Provide the (X, Y) coordinate of the cell's center where the given text is located.  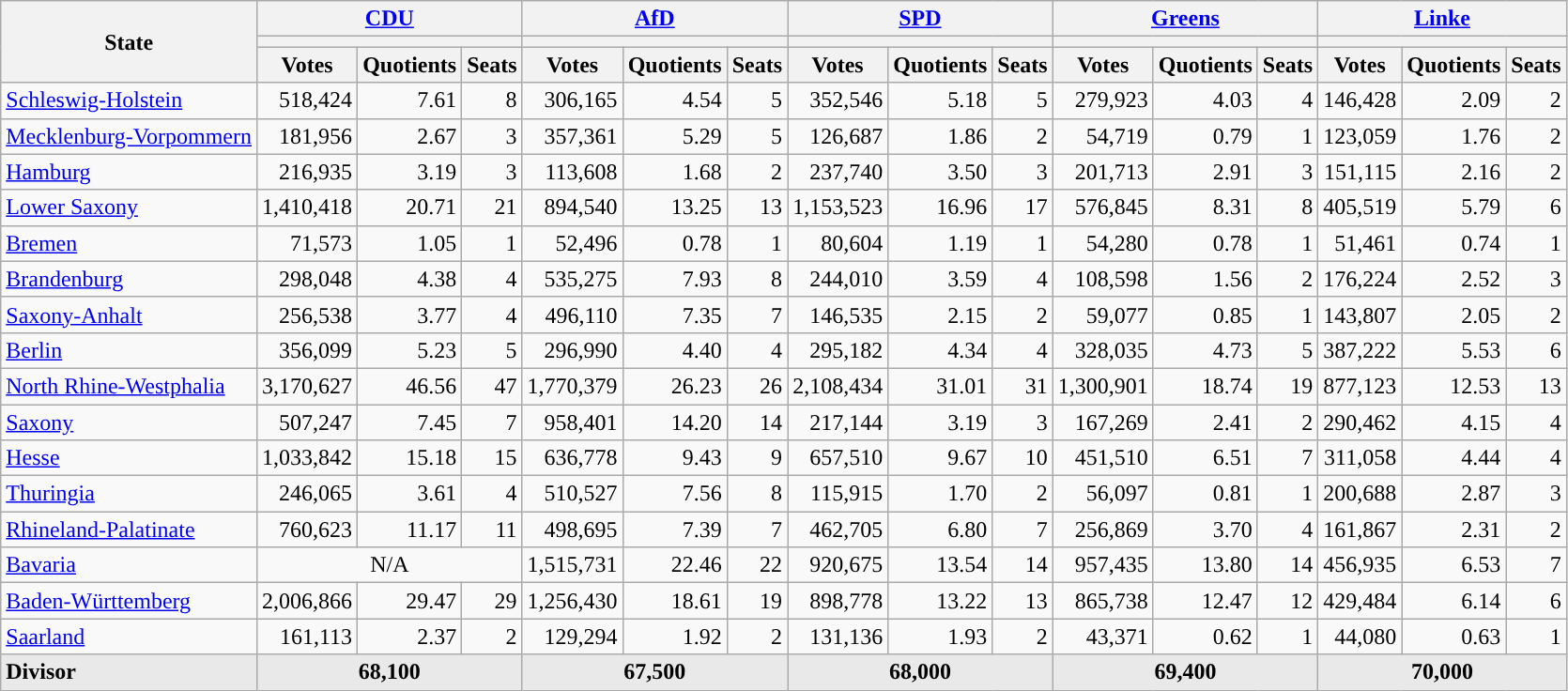
18.61 (674, 601)
6.53 (1453, 565)
1,515,731 (573, 565)
47 (492, 386)
29 (492, 601)
2.16 (1453, 172)
4.34 (941, 350)
Thuringia (130, 494)
2.87 (1453, 494)
167,269 (1102, 422)
462,705 (838, 530)
8.31 (1206, 207)
290,462 (1360, 422)
161,113 (308, 637)
Saarland (130, 637)
68,100 (391, 672)
Hamburg (130, 172)
Linke (1442, 19)
Divisor (130, 672)
69,400 (1185, 672)
12 (1287, 601)
43,371 (1102, 637)
0.85 (1206, 315)
31 (1022, 386)
54,719 (1102, 136)
Brandenburg (130, 279)
59,077 (1102, 315)
456,935 (1360, 565)
SPD (920, 19)
2.67 (409, 136)
518,424 (308, 100)
129,294 (573, 637)
26.23 (674, 386)
0.63 (1453, 637)
4.40 (674, 350)
498,695 (573, 530)
279,923 (1102, 100)
2,108,434 (838, 386)
9.67 (941, 458)
246,065 (308, 494)
216,935 (308, 172)
Bremen (130, 243)
920,675 (838, 565)
123,059 (1360, 136)
2,006,866 (308, 601)
3.70 (1206, 530)
80,604 (838, 243)
507,247 (308, 422)
13.54 (941, 565)
CDU (391, 19)
387,222 (1360, 350)
7.61 (409, 100)
5.29 (674, 136)
1.86 (941, 136)
0.62 (1206, 637)
295,182 (838, 350)
146,535 (838, 315)
Saxony-Anhalt (130, 315)
176,224 (1360, 279)
958,401 (573, 422)
7.56 (674, 494)
451,510 (1102, 458)
3.50 (941, 172)
429,484 (1360, 601)
1,033,842 (308, 458)
12.53 (1453, 386)
71,573 (308, 243)
1,256,430 (573, 601)
2.31 (1453, 530)
201,713 (1102, 172)
865,738 (1102, 601)
576,845 (1102, 207)
357,361 (573, 136)
296,990 (573, 350)
115,915 (838, 494)
68,000 (920, 672)
2.91 (1206, 172)
4.03 (1206, 100)
5.53 (1453, 350)
70,000 (1442, 672)
51,461 (1360, 243)
15.18 (409, 458)
11 (492, 530)
298,048 (308, 279)
2.52 (1453, 279)
311,058 (1360, 458)
535,275 (573, 279)
200,688 (1360, 494)
6.80 (941, 530)
North Rhine-Westphalia (130, 386)
2.05 (1453, 315)
6.51 (1206, 458)
AfD (655, 19)
352,546 (838, 100)
405,519 (1360, 207)
Mecklenburg-Vorpommern (130, 136)
161,867 (1360, 530)
636,778 (573, 458)
56,097 (1102, 494)
1,153,523 (838, 207)
2.41 (1206, 422)
143,807 (1360, 315)
4.38 (409, 279)
256,538 (308, 315)
1.92 (674, 637)
13.22 (941, 601)
1.70 (941, 494)
1.56 (1206, 279)
131,136 (838, 637)
7.45 (409, 422)
Schleswig-Holstein (130, 100)
10 (1022, 458)
306,165 (573, 100)
67,500 (655, 672)
29.47 (409, 601)
1.68 (674, 172)
11.17 (409, 530)
4.73 (1206, 350)
22.46 (674, 565)
3.77 (409, 315)
760,623 (308, 530)
1,410,418 (308, 207)
17 (1022, 207)
1.93 (941, 637)
State (130, 41)
113,608 (573, 172)
244,010 (838, 279)
877,123 (1360, 386)
13.80 (1206, 565)
16.96 (941, 207)
Bavaria (130, 565)
5.79 (1453, 207)
3,170,627 (308, 386)
N/A (391, 565)
Baden-Württemberg (130, 601)
4.44 (1453, 458)
496,110 (573, 315)
0.74 (1453, 243)
46.56 (409, 386)
108,598 (1102, 279)
Hesse (130, 458)
31.01 (941, 386)
237,740 (838, 172)
151,115 (1360, 172)
1,300,901 (1102, 386)
5.18 (941, 100)
Berlin (130, 350)
9 (757, 458)
1,770,379 (573, 386)
7.35 (674, 315)
7.39 (674, 530)
52,496 (573, 243)
0.81 (1206, 494)
4.54 (674, 100)
12.47 (1206, 601)
146,428 (1360, 100)
510,527 (573, 494)
1.19 (941, 243)
2.37 (409, 637)
6.14 (1453, 601)
256,869 (1102, 530)
894,540 (573, 207)
3.59 (941, 279)
22 (757, 565)
Saxony (130, 422)
14.20 (674, 422)
5.23 (409, 350)
Rhineland-Palatinate (130, 530)
356,099 (308, 350)
1.05 (409, 243)
957,435 (1102, 565)
21 (492, 207)
3.61 (409, 494)
20.71 (409, 207)
217,144 (838, 422)
26 (757, 386)
Greens (1185, 19)
657,510 (838, 458)
18.74 (1206, 386)
54,280 (1102, 243)
15 (492, 458)
2.09 (1453, 100)
2.15 (941, 315)
Lower Saxony (130, 207)
181,956 (308, 136)
898,778 (838, 601)
4.15 (1453, 422)
13.25 (674, 207)
44,080 (1360, 637)
126,687 (838, 136)
7.93 (674, 279)
9.43 (674, 458)
328,035 (1102, 350)
0.79 (1206, 136)
1.76 (1453, 136)
